Pinpoint the cell where the given text exists, returning its [X, Y] midpoint coordinate. 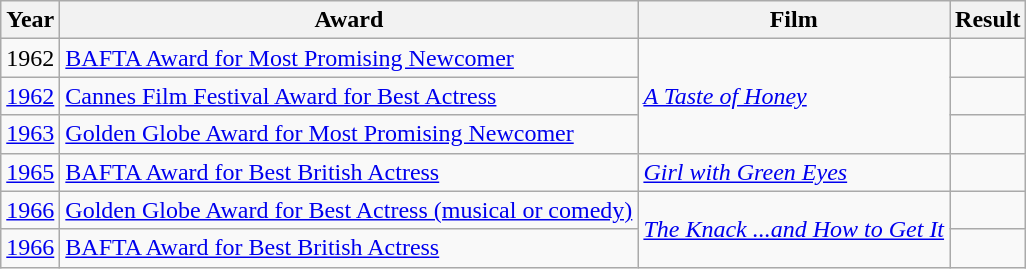
Girl with Green Eyes [794, 172]
Film [794, 20]
Result [988, 20]
A Taste of Honey [794, 96]
BAFTA Award for Most Promising Newcomer [349, 58]
The Knack ...and How to Get It [794, 229]
Golden Globe Award for Best Actress (musical or comedy) [349, 210]
Award [349, 20]
Golden Globe Award for Most Promising Newcomer [349, 134]
1965 [30, 172]
1963 [30, 134]
Year [30, 20]
Cannes Film Festival Award for Best Actress [349, 96]
